Return the [x, y] coordinate for the center point of the cell that contains the specified text.  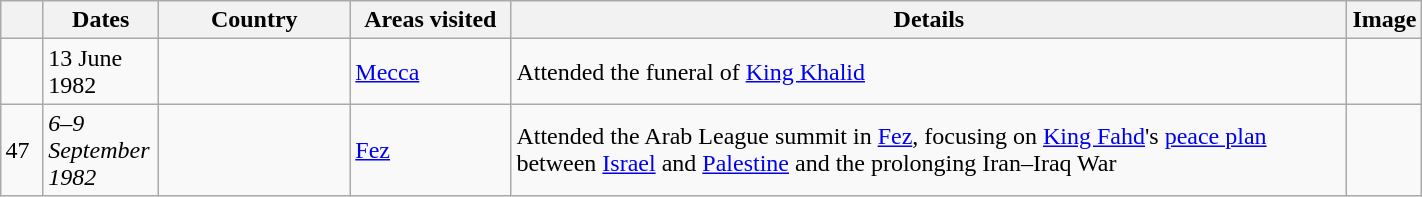
Mecca [430, 72]
Fez [430, 150]
Details [929, 20]
47 [22, 150]
6–9 September 1982 [101, 150]
Attended the funeral of King Khalid [929, 72]
Image [1384, 20]
Dates [101, 20]
Areas visited [430, 20]
13 June 1982 [101, 72]
Attended the Arab League summit in Fez, focusing on King Fahd's peace plan between Israel and Palestine and the prolonging Iran–Iraq War [929, 150]
Country [254, 20]
